Find where the given text appears and provide that cell's center as [X, Y] coordinate. 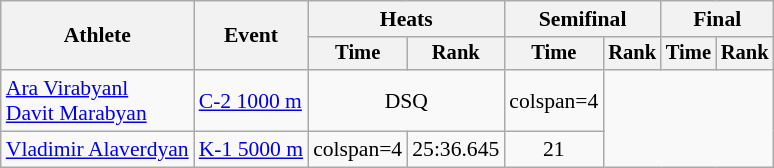
25:36.645 [456, 150]
Ara VirabyanlDavit Marabyan [98, 100]
Event [251, 36]
DSQ [406, 100]
Vladimir Alaverdyan [98, 150]
K-1 5000 m [251, 150]
21 [554, 150]
Final [717, 19]
Semifinal [582, 19]
C-2 1000 m [251, 100]
Athlete [98, 36]
Heats [406, 19]
